Search for the cell housing the specified text and yield its [X, Y] center coordinate. 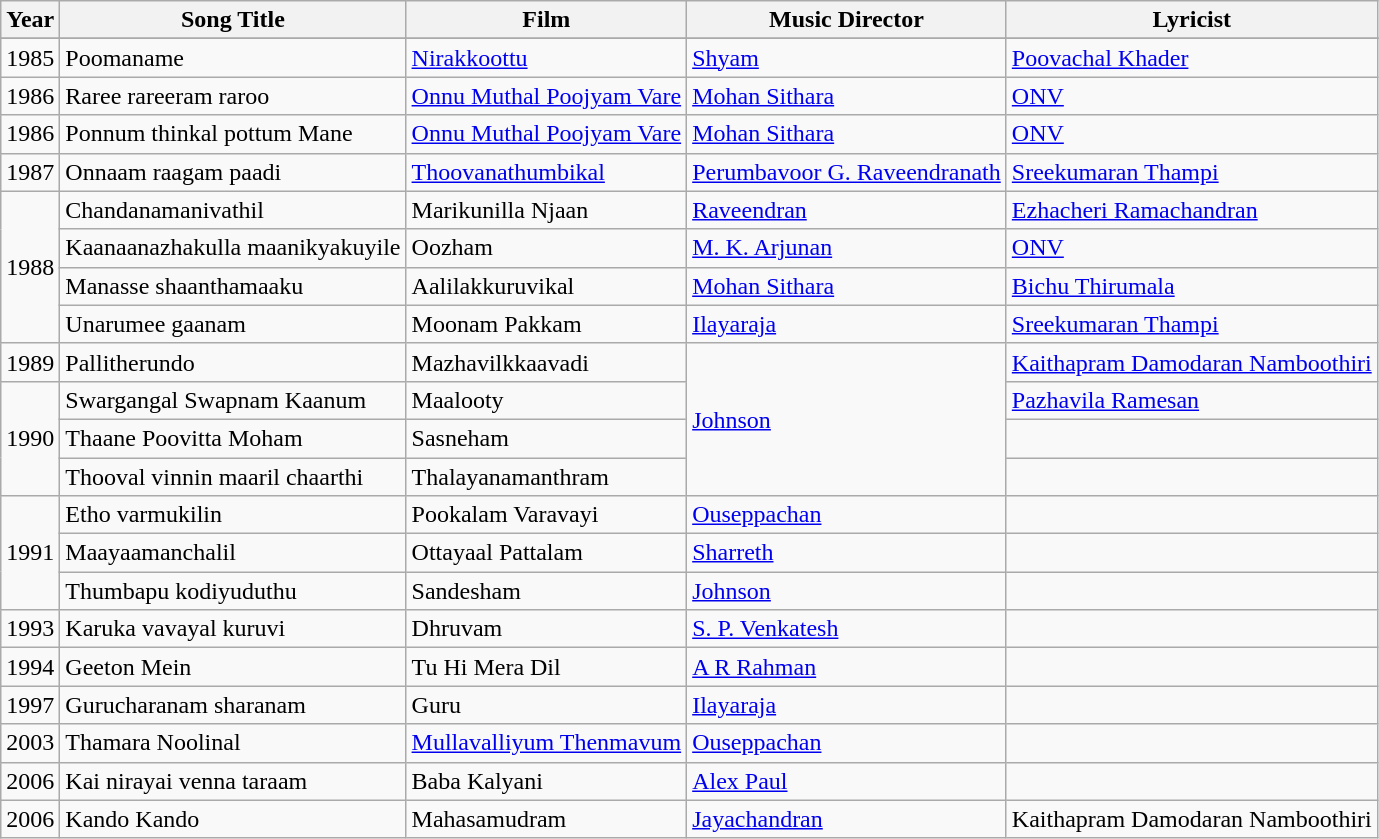
1988 [30, 267]
Maayaamanchalil [233, 553]
Dhruvam [546, 629]
Mullavalliyum Thenmavum [546, 743]
Thoovanathumbikal [546, 172]
Sandesham [546, 591]
Poomaname [233, 58]
Mazhavilkkaavadi [546, 362]
Manasse shaanthamaaku [233, 286]
Etho varmukilin [233, 515]
Film [546, 20]
Geeton Mein [233, 667]
Sasneham [546, 438]
2003 [30, 743]
Alex Paul [847, 781]
Perumbavoor G. Raveendranath [847, 172]
Thooval vinnin maaril chaarthi [233, 477]
1985 [30, 58]
Raree rareeram raroo [233, 96]
Jayachandran [847, 819]
Oozham [546, 248]
Ezhacheri Ramachandran [1192, 210]
Ottayaal Pattalam [546, 553]
Pallitherundo [233, 362]
Pookalam Varavayi [546, 515]
Song Title [233, 20]
Baba Kalyani [546, 781]
Thamara Noolinal [233, 743]
1990 [30, 438]
Thumbapu kodiyuduthu [233, 591]
1994 [30, 667]
Ponnum thinkal pottum Mane [233, 134]
M. K. Arjunan [847, 248]
Karuka vavayal kuruvi [233, 629]
Music Director [847, 20]
Kando Kando [233, 819]
Sharreth [847, 553]
Pazhavila Ramesan [1192, 400]
Lyricist [1192, 20]
Year [30, 20]
1993 [30, 629]
1997 [30, 705]
1991 [30, 553]
Aalilakkuruvikal [546, 286]
Nirakkoottu [546, 58]
Gurucharanam sharanam [233, 705]
Kaanaanazhakulla maanikyakuyile [233, 248]
Bichu Thirumala [1192, 286]
Raveendran [847, 210]
Mahasamudram [546, 819]
A R Rahman [847, 667]
Moonam Pakkam [546, 324]
Onnaam raagam paadi [233, 172]
Swargangal Swapnam Kaanum [233, 400]
Poovachal Khader [1192, 58]
1989 [30, 362]
Chandanamanivathil [233, 210]
Kai nirayai venna taraam [233, 781]
Thalayanamanthram [546, 477]
Tu Hi Mera Dil [546, 667]
Thaane Poovitta Moham [233, 438]
Marikunilla Njaan [546, 210]
Unarumee gaanam [233, 324]
Shyam [847, 58]
Guru [546, 705]
S. P. Venkatesh [847, 629]
Maalooty [546, 400]
1987 [30, 172]
